Identify which cell holds the provided text, then report its [X, Y] central coordinate. 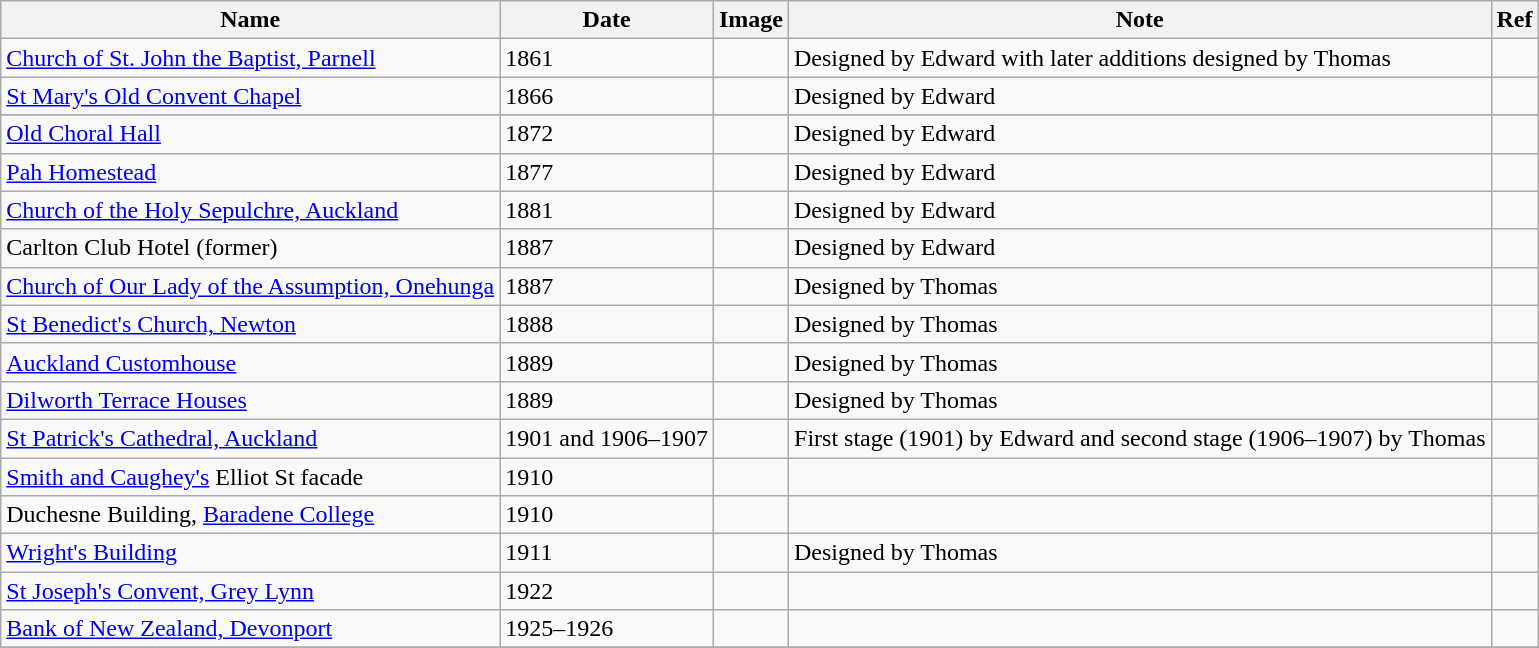
St Patrick's Cathedral, Auckland [250, 438]
Church of the Holy Sepulchre, Auckland [250, 210]
Image [750, 20]
Ref [1514, 20]
1877 [607, 172]
Name [250, 20]
St Benedict's Church, Newton [250, 324]
Church of Our Lady of the Assumption, Onehunga [250, 286]
1888 [607, 324]
Dilworth Terrace Houses [250, 400]
First stage (1901) by Edward and second stage (1906–1907) by Thomas [1140, 438]
Duchesne Building, Baradene College [250, 515]
1861 [607, 58]
Bank of New Zealand, Devonport [250, 629]
Old Choral Hall [250, 134]
Carlton Club Hotel (former) [250, 248]
1911 [607, 553]
1881 [607, 210]
Smith and Caughey's Elliot St facade [250, 477]
Pah Homestead [250, 172]
Wright's Building [250, 553]
Note [1140, 20]
Designed by Edward with later additions designed by Thomas [1140, 58]
1866 [607, 96]
1922 [607, 591]
Date [607, 20]
St Joseph's Convent, Grey Lynn [250, 591]
1872 [607, 134]
Auckland Customhouse [250, 362]
St Mary's Old Convent Chapel [250, 96]
Church of St. John the Baptist, Parnell [250, 58]
1901 and 1906–1907 [607, 438]
1925–1926 [607, 629]
